Detect which cell encompasses the target text, then output its [X, Y] center coordinate. 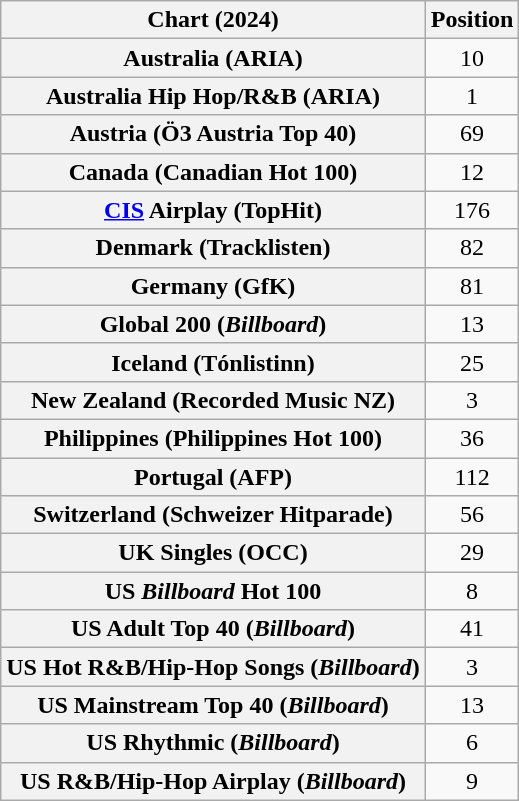
New Zealand (Recorded Music NZ) [213, 400]
Philippines (Philippines Hot 100) [213, 438]
US Hot R&B/Hip-Hop Songs (Billboard) [213, 667]
9 [472, 781]
US Mainstream Top 40 (Billboard) [213, 705]
8 [472, 591]
Canada (Canadian Hot 100) [213, 172]
Denmark (Tracklisten) [213, 248]
Position [472, 20]
Global 200 (Billboard) [213, 324]
6 [472, 743]
56 [472, 515]
36 [472, 438]
Australia Hip Hop/R&B (ARIA) [213, 96]
69 [472, 134]
25 [472, 362]
82 [472, 248]
81 [472, 286]
US Adult Top 40 (Billboard) [213, 629]
US Billboard Hot 100 [213, 591]
UK Singles (OCC) [213, 553]
112 [472, 477]
Germany (GfK) [213, 286]
CIS Airplay (TopHit) [213, 210]
41 [472, 629]
29 [472, 553]
Switzerland (Schweizer Hitparade) [213, 515]
Australia (ARIA) [213, 58]
US R&B/Hip-Hop Airplay (Billboard) [213, 781]
12 [472, 172]
Portugal (AFP) [213, 477]
10 [472, 58]
1 [472, 96]
Iceland (Tónlistinn) [213, 362]
Austria (Ö3 Austria Top 40) [213, 134]
Chart (2024) [213, 20]
US Rhythmic (Billboard) [213, 743]
176 [472, 210]
